Detect which cell encompasses the target text, then output its [X, Y] center coordinate. 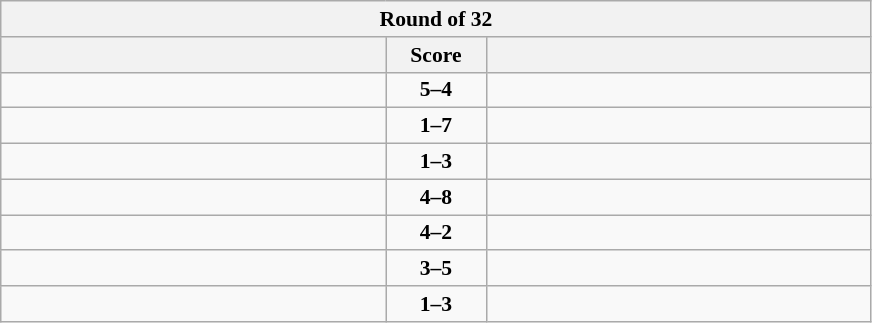
Round of 32 [436, 19]
1–7 [436, 126]
4–8 [436, 197]
5–4 [436, 90]
3–5 [436, 269]
4–2 [436, 233]
Score [436, 55]
